Determine the (x, y) coordinate at the center of the cell enclosing the given text.  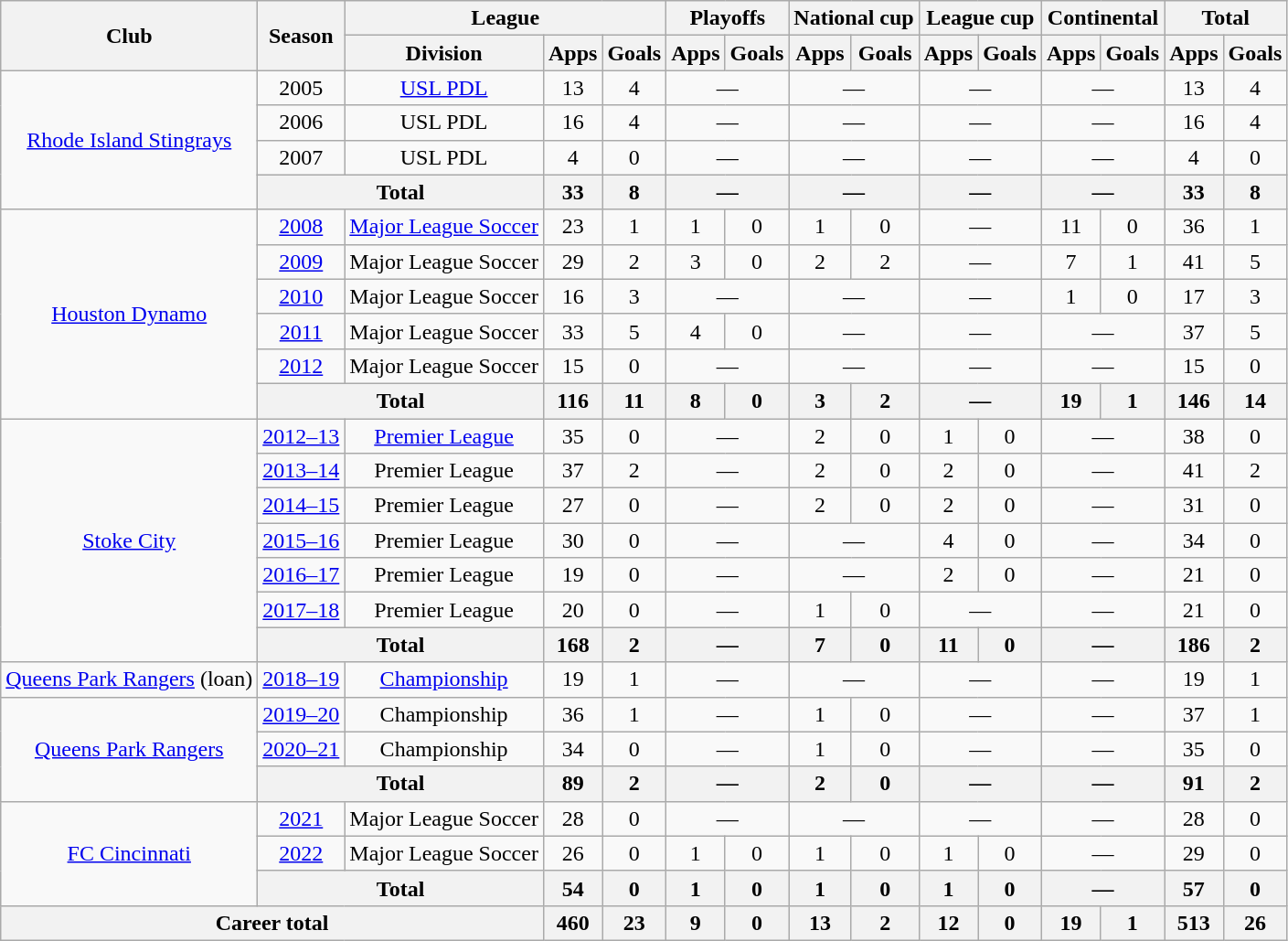
Rhode Island Stingrays (130, 140)
2018–19 (302, 679)
460 (572, 923)
91 (1194, 784)
Continental (1102, 18)
Playoffs (728, 18)
2007 (302, 157)
89 (572, 784)
20 (572, 610)
Queens Park Rangers (loan) (130, 679)
2006 (302, 123)
2012 (302, 366)
2009 (302, 262)
116 (572, 401)
FC Cincinnati (130, 853)
2011 (302, 331)
2022 (302, 853)
Stoke City (130, 540)
Division (444, 53)
27 (572, 506)
57 (1194, 888)
513 (1194, 923)
2010 (302, 296)
2021 (302, 818)
League cup (980, 18)
2020–21 (302, 749)
Club (130, 36)
38 (1194, 436)
2013–14 (302, 471)
Queens Park Rangers (130, 749)
League (506, 18)
2017–18 (302, 610)
Season (302, 36)
2005 (302, 88)
2014–15 (302, 506)
2012–13 (302, 436)
12 (948, 923)
9 (696, 923)
National cup (854, 18)
146 (1194, 401)
30 (572, 540)
2015–16 (302, 540)
168 (572, 645)
2016–17 (302, 575)
17 (1194, 296)
Career total (272, 923)
31 (1194, 506)
Houston Dynamo (130, 314)
186 (1194, 645)
14 (1255, 401)
54 (572, 888)
2019–20 (302, 714)
2008 (302, 227)
